Locate the cell with the specified text and output its (X, Y) center coordinate. 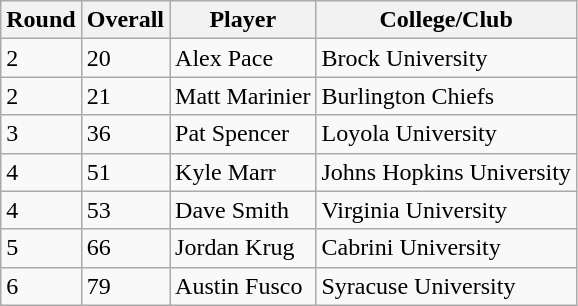
Brock University (446, 58)
66 (125, 248)
51 (125, 172)
Burlington Chiefs (446, 96)
College/Club (446, 20)
Jordan Krug (243, 248)
Johns Hopkins University (446, 172)
Alex Pace (243, 58)
Player (243, 20)
Overall (125, 20)
21 (125, 96)
36 (125, 134)
6 (41, 286)
Cabrini University (446, 248)
Austin Fusco (243, 286)
Matt Marinier (243, 96)
Virginia University (446, 210)
Round (41, 20)
20 (125, 58)
5 (41, 248)
Dave Smith (243, 210)
Pat Spencer (243, 134)
53 (125, 210)
3 (41, 134)
Loyola University (446, 134)
Syracuse University (446, 286)
Kyle Marr (243, 172)
79 (125, 286)
